Return the (X, Y) coordinate for the center point of the cell that contains the specified text.  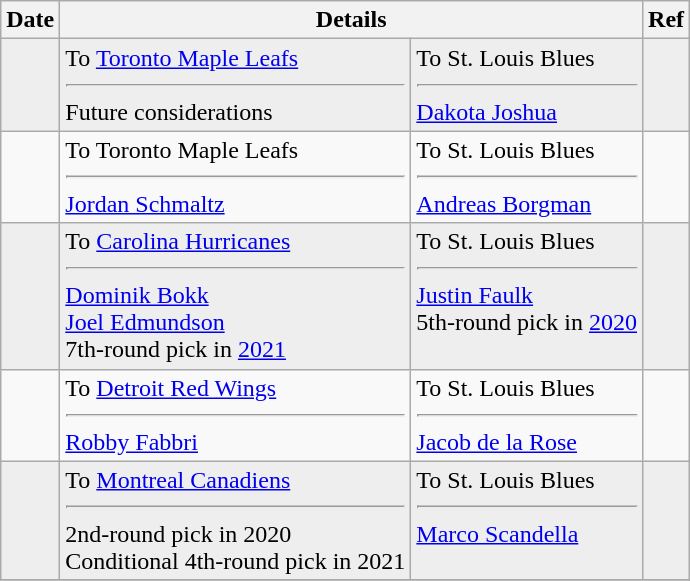
To St. Louis BluesMarco Scandella (527, 520)
To Carolina HurricanesDominik BokkJoel Edmundson7th-round pick in 2021 (236, 296)
To Detroit Red WingsRobby Fabbri (236, 415)
To St. Louis BluesJustin Faulk5th-round pick in 2020 (527, 296)
Date (30, 20)
To St. Louis BluesDakota Joshua (527, 85)
To St. Louis BluesAndreas Borgman (527, 177)
To Toronto Maple LeafsJordan Schmaltz (236, 177)
Ref (666, 20)
Details (352, 20)
To Montreal Canadiens2nd-round pick in 2020Conditional 4th-round pick in 2021 (236, 520)
To Toronto Maple LeafsFuture considerations (236, 85)
To St. Louis BluesJacob de la Rose (527, 415)
